From the cell containing the given text, extract its center point as (x, y) coordinate. 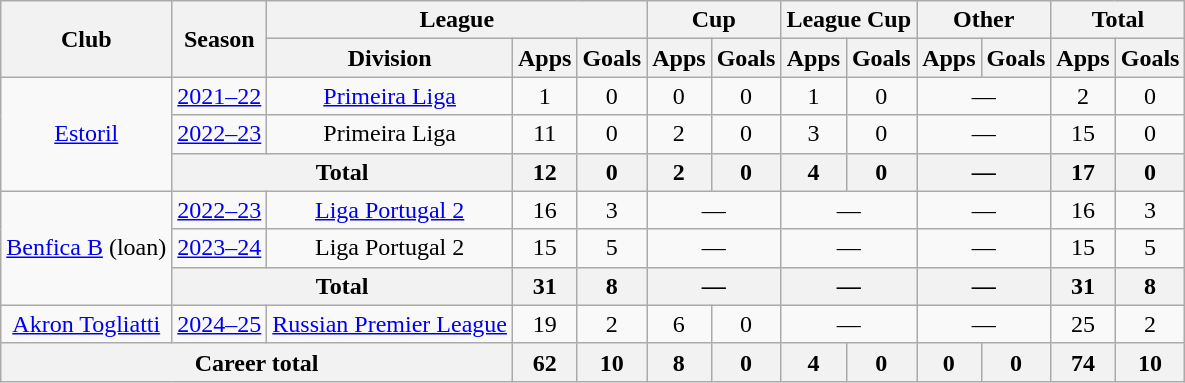
2024–25 (220, 324)
25 (1083, 324)
Cup (714, 20)
6 (679, 324)
Career total (257, 362)
12 (544, 172)
74 (1083, 362)
Benfica B (loan) (86, 248)
Club (86, 39)
Division (390, 58)
League (457, 20)
2023–24 (220, 248)
62 (544, 362)
Season (220, 39)
17 (1083, 172)
League Cup (849, 20)
Estoril (86, 134)
Russian Premier League (390, 324)
11 (544, 134)
Other (984, 20)
2021–22 (220, 96)
19 (544, 324)
Akron Togliatti (86, 324)
